From the cell containing the given text, extract its center point as [x, y] coordinate. 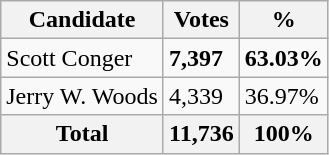
11,736 [201, 134]
Total [82, 134]
Votes [201, 20]
Scott Conger [82, 58]
Candidate [82, 20]
7,397 [201, 58]
% [284, 20]
Jerry W. Woods [82, 96]
36.97% [284, 96]
100% [284, 134]
4,339 [201, 96]
63.03% [284, 58]
